Determine the (X, Y) coordinate at the center of the cell enclosing the given text.  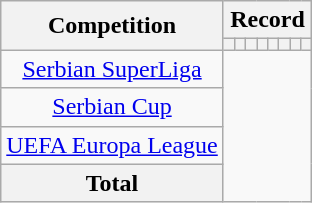
Serbian Cup (112, 107)
Serbian SuperLiga (112, 69)
Competition (112, 26)
Total (112, 183)
Record (267, 20)
UEFA Europa League (112, 145)
